Extract the (X, Y) coordinate from the center of the cell holding the provided text.  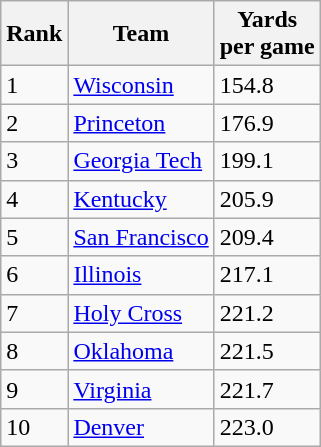
209.4 (267, 237)
7 (34, 313)
205.9 (267, 199)
223.0 (267, 427)
10 (34, 427)
Virginia (141, 389)
Illinois (141, 275)
Denver (141, 427)
3 (34, 161)
221.2 (267, 313)
8 (34, 351)
5 (34, 237)
6 (34, 275)
Holy Cross (141, 313)
San Francisco (141, 237)
2 (34, 123)
199.1 (267, 161)
154.8 (267, 85)
Princeton (141, 123)
Team (141, 34)
176.9 (267, 123)
4 (34, 199)
Kentucky (141, 199)
Wisconsin (141, 85)
1 (34, 85)
Rank (34, 34)
217.1 (267, 275)
Georgia Tech (141, 161)
221.5 (267, 351)
221.7 (267, 389)
9 (34, 389)
Yardsper game (267, 34)
Oklahoma (141, 351)
